Output the [X, Y] coordinate of the center of the cell containing the given text.  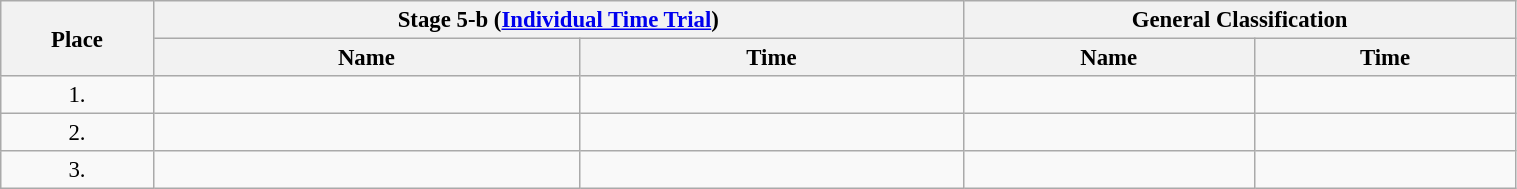
Place [78, 38]
Stage 5-b (Individual Time Trial) [558, 20]
3. [78, 170]
2. [78, 133]
1. [78, 95]
General Classification [1240, 20]
